Search for the cell housing the specified text and yield its [X, Y] center coordinate. 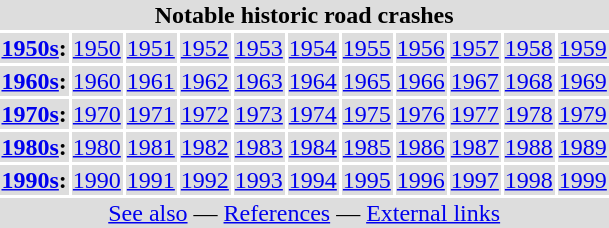
1959 [582, 48]
1990s: [34, 180]
1997 [474, 180]
1963 [258, 81]
1979 [582, 114]
1977 [474, 114]
1967 [474, 81]
1962 [204, 81]
1983 [258, 147]
1951 [150, 48]
1964 [312, 81]
1978 [528, 114]
1981 [150, 147]
1985 [366, 147]
1976 [420, 114]
1972 [204, 114]
1966 [420, 81]
1987 [474, 147]
1980s: [34, 147]
1960s: [34, 81]
1958 [528, 48]
1953 [258, 48]
1970s: [34, 114]
1992 [204, 180]
1961 [150, 81]
1957 [474, 48]
1999 [582, 180]
1991 [150, 180]
1996 [420, 180]
1956 [420, 48]
1984 [312, 147]
1998 [528, 180]
1989 [582, 147]
1960 [96, 81]
1982 [204, 147]
1993 [258, 180]
1970 [96, 114]
1975 [366, 114]
1988 [528, 147]
1994 [312, 180]
1965 [366, 81]
1971 [150, 114]
1952 [204, 48]
1973 [258, 114]
1980 [96, 147]
1955 [366, 48]
1968 [528, 81]
1986 [420, 147]
1990 [96, 180]
1969 [582, 81]
1974 [312, 114]
1950s: [34, 48]
See also — References — External links [304, 213]
1950 [96, 48]
1995 [366, 180]
1954 [312, 48]
Notable historic road crashes [304, 15]
